Extract the [X, Y] coordinate from the center of the cell holding the provided text.  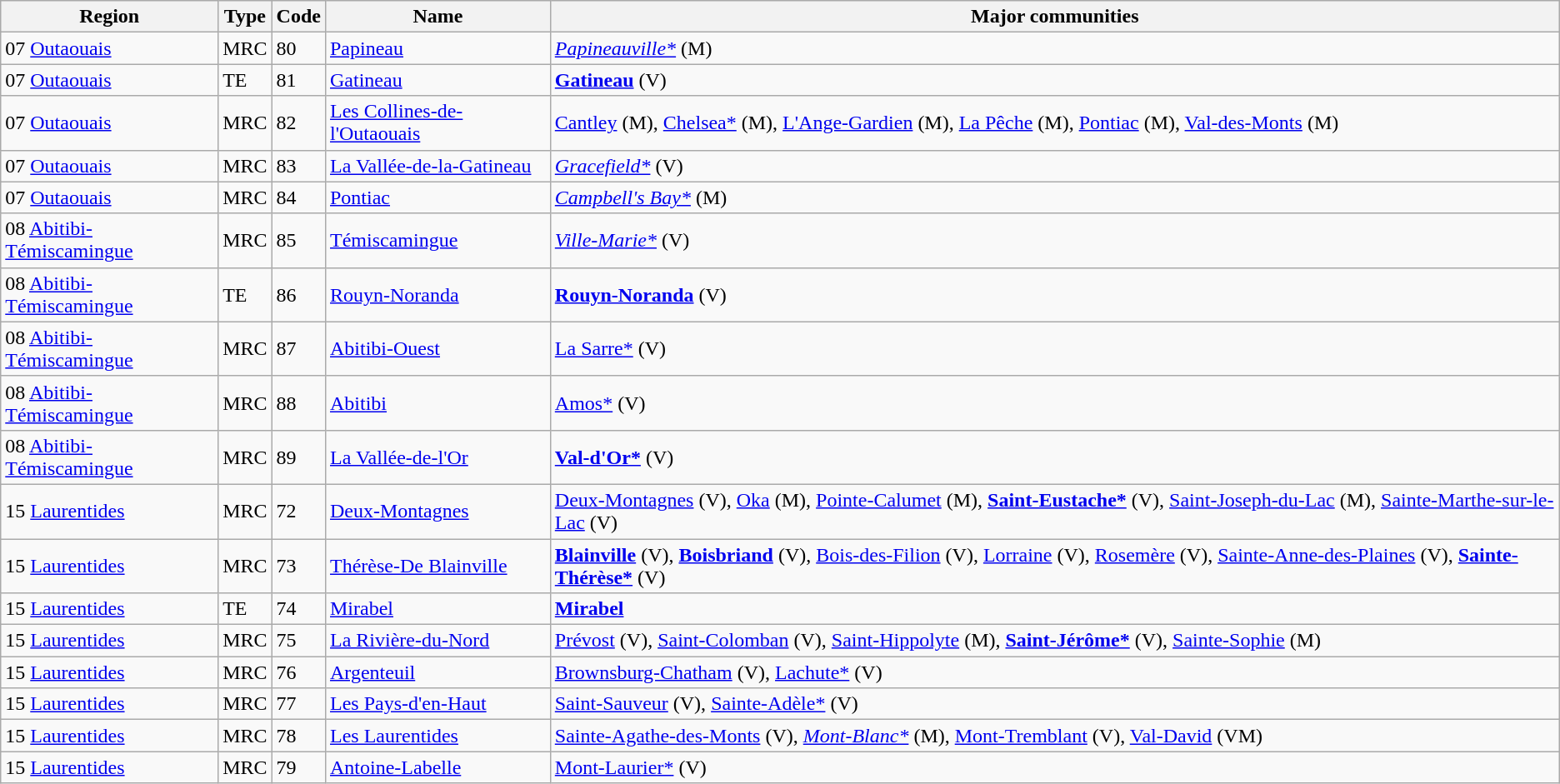
Cantley (M), Chelsea* (M), L'Ange-Gardien (M), La Pêche (M), Pontiac (M), Val-des-Monts (M) [1055, 123]
78 [298, 736]
Blainville (V), Boisbriand (V), Bois-des-Filion (V), Lorraine (V), Rosemère (V), Sainte-Anne-des-Plaines (V), Sainte-Thérèse* (V) [1055, 565]
Code [298, 17]
Les Laurentides [437, 736]
Papineau [437, 48]
Les Collines-de-l'Outaouais [437, 123]
72 [298, 512]
Type [245, 17]
Rouyn-Noranda (V) [1055, 295]
Major communities [1055, 17]
Sainte-Agathe-des-Monts (V), Mont-Blanc* (M), Mont-Tremblant (V), Val-David (VM) [1055, 736]
Argenteuil [437, 672]
Gatineau (V) [1055, 80]
Gracefield* (V) [1055, 166]
La Vallée-de-la-Gatineau [437, 166]
86 [298, 295]
Les Pays-d'en-Haut [437, 704]
73 [298, 565]
Abitibi-Ouest [437, 348]
80 [298, 48]
83 [298, 166]
Brownsburg-Chatham (V), Lachute* (V) [1055, 672]
75 [298, 641]
Thérèse-De Blainville [437, 565]
88 [298, 403]
Region [110, 17]
76 [298, 672]
Ville-Marie* (V) [1055, 240]
82 [298, 123]
84 [298, 197]
Campbell's Bay* (M) [1055, 197]
Deux-Montagnes [437, 512]
Antoine-Labelle [437, 767]
79 [298, 767]
77 [298, 704]
89 [298, 457]
Rouyn-Noranda [437, 295]
Name [437, 17]
81 [298, 80]
Saint-Sauveur (V), Sainte-Adèle* (V) [1055, 704]
Deux-Montagnes (V), Oka (M), Pointe-Calumet (M), Saint-Eustache* (V), Saint-Joseph-du-Lac (M), Sainte-Marthe-sur-le-Lac (V) [1055, 512]
Amos* (V) [1055, 403]
La Vallée-de-l'Or [437, 457]
La Rivière-du-Nord [437, 641]
Mont-Laurier* (V) [1055, 767]
Pontiac [437, 197]
Gatineau [437, 80]
87 [298, 348]
Abitibi [437, 403]
Prévost (V), Saint-Colomban (V), Saint-Hippolyte (M), Saint-Jérôme* (V), Sainte-Sophie (M) [1055, 641]
85 [298, 240]
La Sarre* (V) [1055, 348]
Témiscamingue [437, 240]
74 [298, 609]
Val-d'Or* (V) [1055, 457]
Papineauville* (M) [1055, 48]
